Locate the cell with the specified text and output its (x, y) center coordinate. 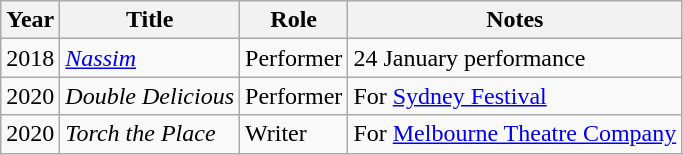
For Sydney Festival (515, 96)
2018 (30, 58)
Title (150, 20)
Torch the Place (150, 134)
For Melbourne Theatre Company (515, 134)
24 January performance (515, 58)
Writer (294, 134)
Double Delicious (150, 96)
Role (294, 20)
Year (30, 20)
Nassim (150, 58)
Notes (515, 20)
